Capture the cell that displays the provided text and extract its [x, y] central coordinate. 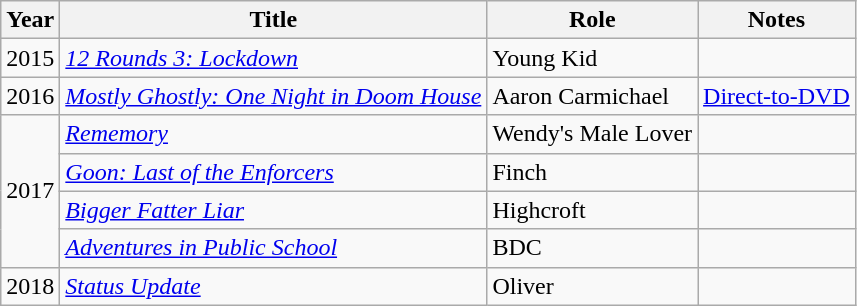
Highcroft [592, 210]
Role [592, 20]
Notes [777, 20]
12 Rounds 3: Lockdown [274, 58]
Direct-to-DVD [777, 96]
Goon: Last of the Enforcers [274, 172]
2017 [30, 191]
Adventures in Public School [274, 248]
2018 [30, 286]
Rememory [274, 134]
BDC [592, 248]
2016 [30, 96]
Title [274, 20]
Year [30, 20]
Young Kid [592, 58]
Bigger Fatter Liar [274, 210]
2015 [30, 58]
Oliver [592, 286]
Mostly Ghostly: One Night in Doom House [274, 96]
Status Update [274, 286]
Aaron Carmichael [592, 96]
Wendy's Male Lover [592, 134]
Finch [592, 172]
